Pinpoint the cell where the given text exists, returning its (X, Y) midpoint coordinate. 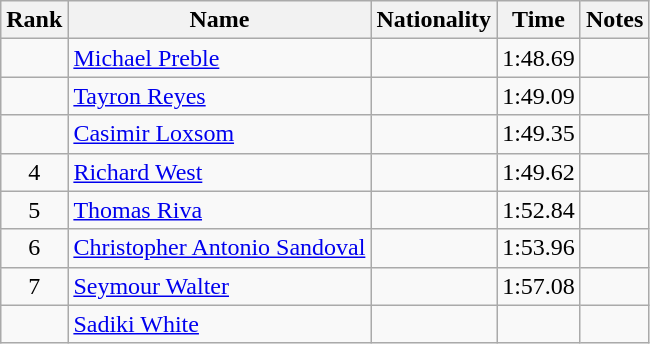
1:52.84 (539, 210)
Michael Preble (220, 58)
Thomas Riva (220, 210)
Time (539, 20)
6 (34, 248)
1:49.35 (539, 134)
7 (34, 286)
1:48.69 (539, 58)
Richard West (220, 172)
Christopher Antonio Sandoval (220, 248)
Name (220, 20)
Notes (614, 20)
4 (34, 172)
1:49.62 (539, 172)
Seymour Walter (220, 286)
Sadiki White (220, 324)
Rank (34, 20)
5 (34, 210)
1:49.09 (539, 96)
Tayron Reyes (220, 96)
1:57.08 (539, 286)
Casimir Loxsom (220, 134)
Nationality (434, 20)
1:53.96 (539, 248)
